Determine the (X, Y) coordinate at the center of the cell enclosing the given text.  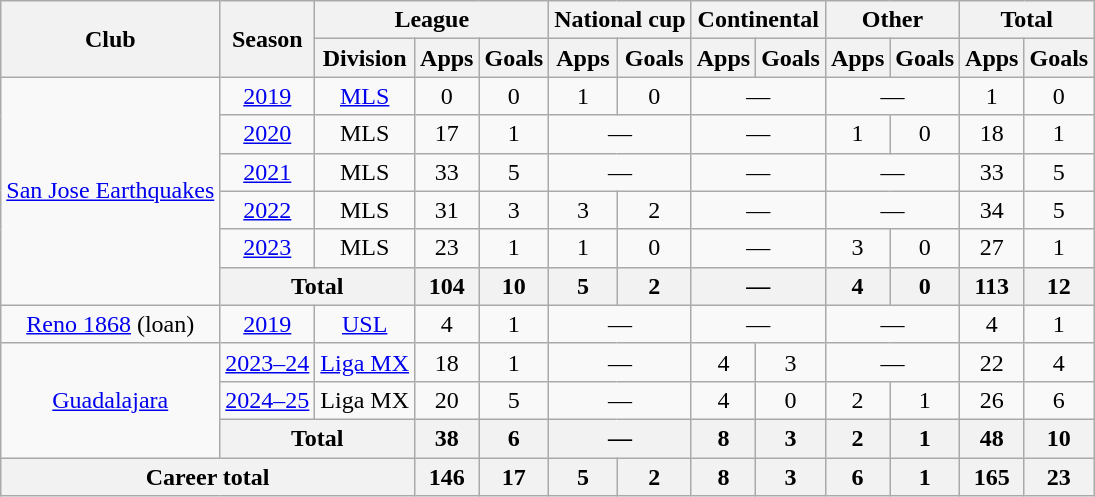
38 (447, 438)
Guadalajara (110, 400)
Other (892, 20)
League (432, 20)
National cup (620, 20)
34 (992, 210)
22 (992, 362)
Continental (758, 20)
2020 (268, 134)
104 (447, 286)
Season (268, 39)
USL (365, 324)
31 (447, 210)
26 (992, 400)
Reno 1868 (loan) (110, 324)
2023–24 (268, 362)
2021 (268, 172)
Club (110, 39)
165 (992, 477)
2024–25 (268, 400)
113 (992, 286)
146 (447, 477)
Division (365, 58)
Career total (208, 477)
48 (992, 438)
2022 (268, 210)
27 (992, 248)
2023 (268, 248)
12 (1059, 286)
20 (447, 400)
San Jose Earthquakes (110, 191)
